Determine the (x, y) coordinate at the center of the cell enclosing the given text.  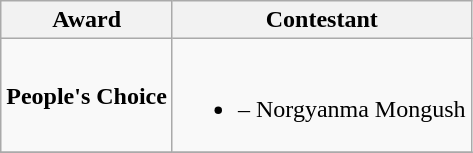
People's Choice (87, 96)
Contestant (322, 20)
Award (87, 20)
– Norgyanma Mongush (322, 96)
